Capture the cell that displays the provided text and extract its [X, Y] central coordinate. 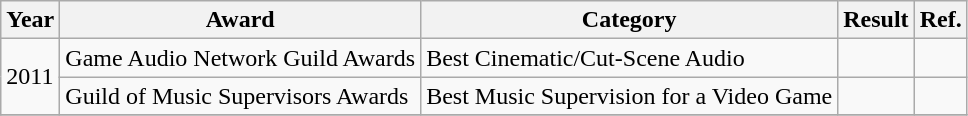
Award [240, 20]
Game Audio Network Guild Awards [240, 58]
Best Cinematic/Cut-Scene Audio [630, 58]
Guild of Music Supervisors Awards [240, 96]
Year [30, 20]
Ref. [940, 20]
Category [630, 20]
Result [876, 20]
2011 [30, 77]
Best Music Supervision for a Video Game [630, 96]
